From the cell containing the given text, extract its center point as [X, Y] coordinate. 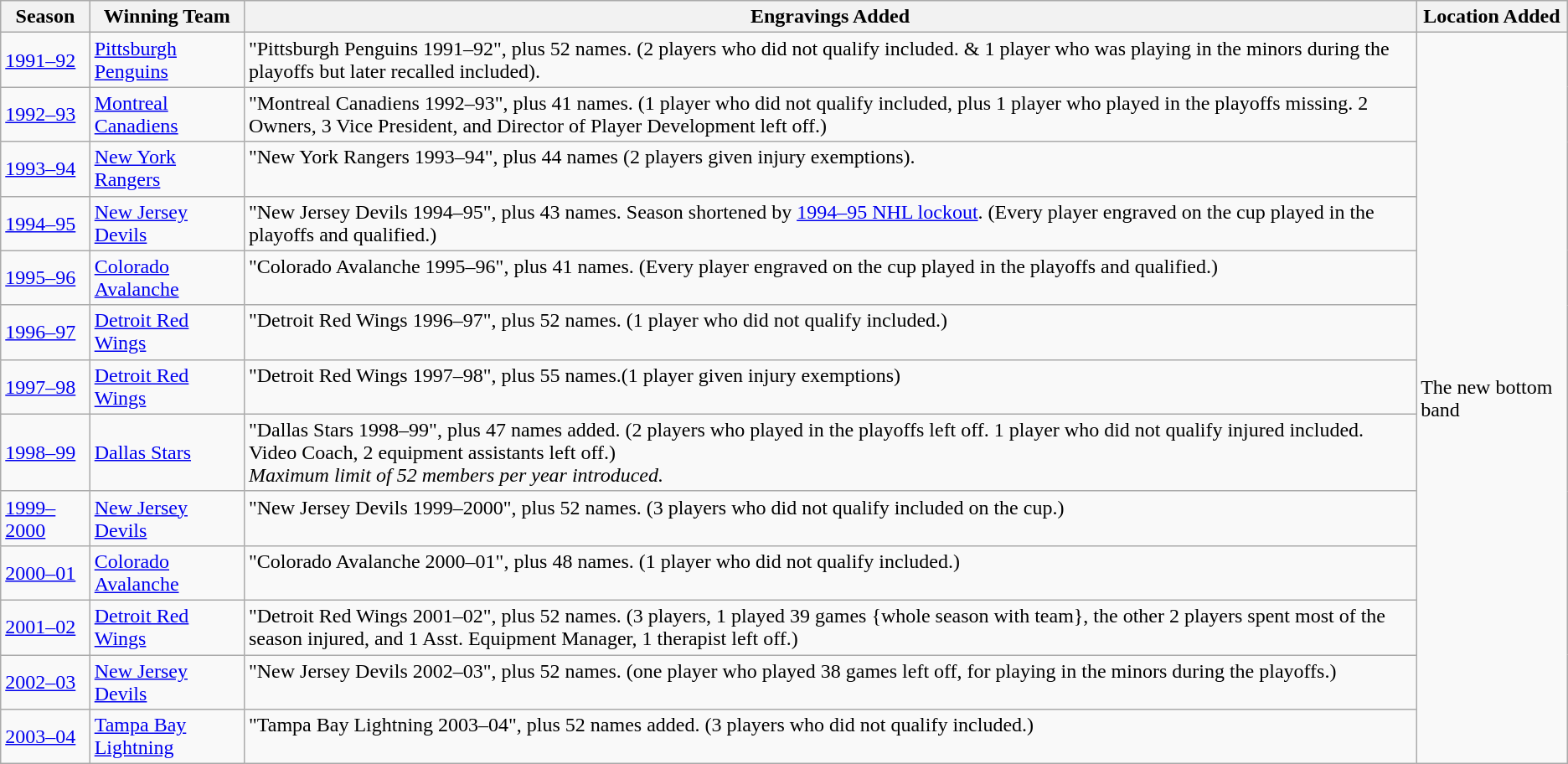
Engravings Added [829, 17]
"New Jersey Devils 2002–03", plus 52 names. (one player who played 38 games left off, for playing in the minors during the playoffs.) [829, 682]
"Colorado Avalanche 2000–01", plus 48 names. (1 player who did not qualify included.) [829, 573]
2000–01 [45, 573]
2003–04 [45, 737]
Location Added [1493, 17]
"Colorado Avalanche 1995–96", plus 41 names. (Every player engraved on the cup played in the playoffs and qualified.) [829, 278]
Dallas Stars [167, 452]
Pittsburgh Penguins [167, 60]
1995–96 [45, 278]
Winning Team [167, 17]
New York Rangers [167, 169]
1993–94 [45, 169]
1997–98 [45, 387]
1998–99 [45, 452]
Tampa Bay Lightning [167, 737]
1996–97 [45, 332]
Montreal Canadiens [167, 114]
2002–03 [45, 682]
Season [45, 17]
1994–95 [45, 223]
"Detroit Red Wings 1996–97", plus 52 names. (1 player who did not qualify included.) [829, 332]
2001–02 [45, 627]
1991–92 [45, 60]
"New York Rangers 1993–94", plus 44 names (2 players given injury exemptions). [829, 169]
The new bottom band [1493, 399]
"Tampa Bay Lightning 2003–04", plus 52 names added. (3 players who did not qualify included.) [829, 737]
1992–93 [45, 114]
"Detroit Red Wings 1997–98", plus 55 names.(1 player given injury exemptions) [829, 387]
"New Jersey Devils 1999–2000", plus 52 names. (3 players who did not qualify included on the cup.) [829, 518]
1999–2000 [45, 518]
